From the cell containing the given text, extract its center point as [X, Y] coordinate. 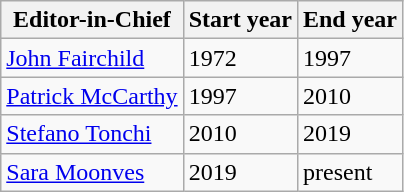
present [350, 172]
1972 [240, 58]
Stefano Tonchi [92, 134]
End year [350, 20]
Patrick McCarthy [92, 96]
Start year [240, 20]
Editor-in-Chief [92, 20]
Sara Moonves [92, 172]
John Fairchild [92, 58]
